Capture the cell that displays the provided text and extract its [x, y] central coordinate. 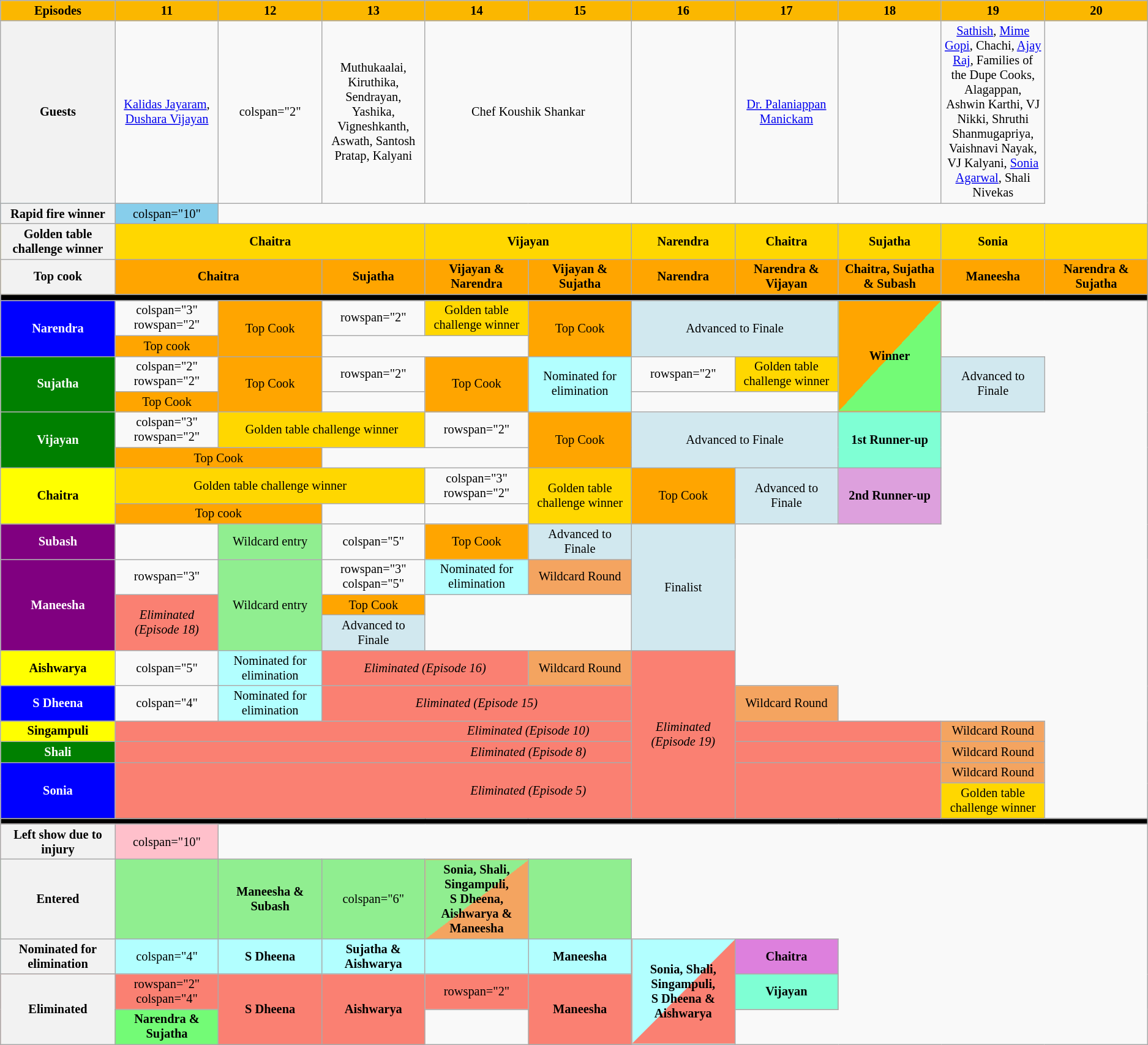
19 [993, 10]
Subash [58, 542]
Vijayan &Narendra [476, 277]
colspan="6" [373, 899]
Guests [58, 112]
Chef Koushik Shankar [528, 112]
Eliminated (Episode 15) [476, 703]
colspan="2" [271, 112]
Maneesha &Subash [271, 899]
colspan="2" rowspan="2" [167, 374]
Dr. Palaniappan Manickam [786, 112]
Muthukaalai, Kiruthika, Sendrayan, Yashika, Vigneshkanth, Aswath, Santosh Pratap, Kalyani [373, 112]
Narendra &Vijayan [786, 277]
Eliminated (Episode 16) [425, 668]
Rapid fire winner [58, 214]
2nd Runner-up [890, 496]
rowspan="3" colspan="5" [373, 577]
Winner [890, 356]
rowspan="3" [167, 577]
Entered [58, 899]
rowspan="2" colspan="4" [167, 992]
Vijayan &Sujatha [580, 277]
Episodes [58, 10]
Eliminated (Episode 5) [528, 790]
13 [373, 10]
12 [271, 10]
Left show due to injury [58, 842]
Sujatha &Aishwarya [373, 956]
Singampuli [58, 731]
Narendra &Sujatha [1096, 277]
14 [476, 10]
Eliminated (Episode 8) [528, 752]
Eliminated [58, 1009]
Chaitra, Sujatha & Subash [890, 277]
Eliminated (Episode 10) [528, 731]
Narendra & Sujatha [167, 1027]
Kalidas Jayaram, Dushara Vijayan [167, 112]
Sonia, Shali,Singampuli,S Dheena &Aishwarya [683, 992]
Shali [58, 752]
20 [1096, 10]
18 [890, 10]
Finalist [683, 588]
15 [580, 10]
16 [683, 10]
Sonia, Shali,Singampuli,S Dheena,Aishwarya &Maneesha [476, 899]
1st Runner-up [890, 440]
17 [786, 10]
11 [167, 10]
Eliminated (Episode 19) [683, 734]
Eliminated (Episode 18) [167, 622]
